Pinpoint the cell where the given text exists, returning its [x, y] midpoint coordinate. 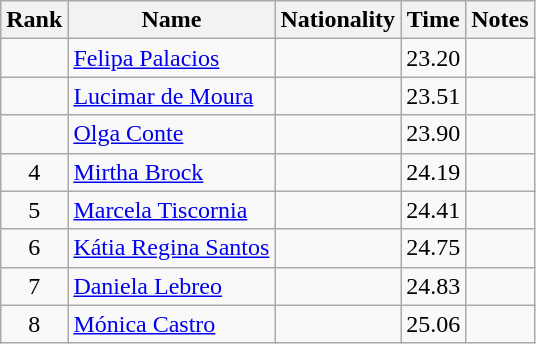
23.51 [434, 96]
Nationality [338, 20]
Mirtha Brock [172, 172]
24.19 [434, 172]
6 [34, 248]
24.41 [434, 210]
23.90 [434, 134]
25.06 [434, 324]
8 [34, 324]
Notes [500, 20]
Rank [34, 20]
Olga Conte [172, 134]
23.20 [434, 58]
5 [34, 210]
Marcela Tiscornia [172, 210]
Kátia Regina Santos [172, 248]
4 [34, 172]
24.83 [434, 286]
Daniela Lebreo [172, 286]
Time [434, 20]
24.75 [434, 248]
Name [172, 20]
7 [34, 286]
Felipa Palacios [172, 58]
Lucimar de Moura [172, 96]
Mónica Castro [172, 324]
